Scan for the cell matching the given text and deliver its (X, Y) coordinate at center. 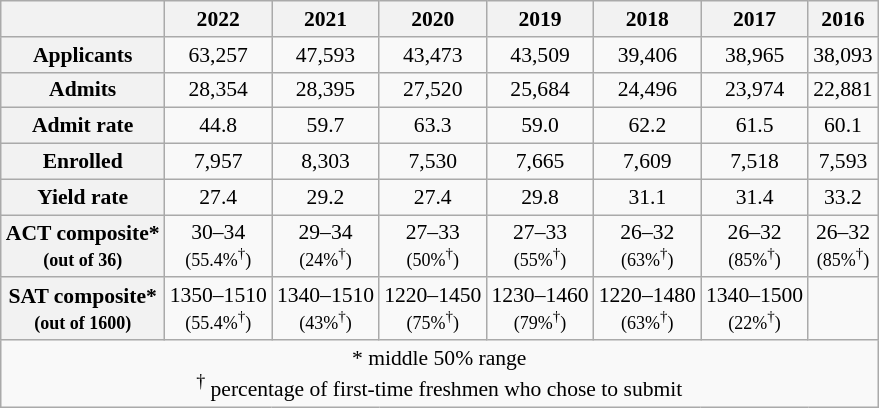
Yield rate (83, 197)
31.1 (648, 197)
29–34(24%†) (326, 246)
7,518 (754, 161)
Admits (83, 90)
2018 (648, 19)
Enrolled (83, 161)
38,965 (754, 54)
2019 (540, 19)
1220–1480(63%†) (648, 308)
2021 (326, 19)
38,093 (842, 54)
2016 (842, 19)
62.2 (648, 126)
28,354 (218, 90)
43,473 (432, 54)
7,665 (540, 161)
7,957 (218, 161)
47,593 (326, 54)
23,974 (754, 90)
7,530 (432, 161)
29.8 (540, 197)
1340–1500(22%†) (754, 308)
2020 (432, 19)
33.2 (842, 197)
61.5 (754, 126)
2017 (754, 19)
7,593 (842, 161)
59.7 (326, 126)
22,881 (842, 90)
1230–1460(79%†) (540, 308)
ACT composite*(out of 36) (83, 246)
31.4 (754, 197)
24,496 (648, 90)
Applicants (83, 54)
SAT composite*(out of 1600) (83, 308)
59.0 (540, 126)
30–34(55.4%†) (218, 246)
1220–1450(75%†) (432, 308)
1350–1510(55.4%†) (218, 308)
7,609 (648, 161)
63,257 (218, 54)
1340–1510(43%†) (326, 308)
27–33(55%†) (540, 246)
39,406 (648, 54)
8,303 (326, 161)
43,509 (540, 54)
26–32(63%†) (648, 246)
* middle 50% range † percentage of first-time freshmen who chose to submit (440, 374)
63.3 (432, 126)
2022 (218, 19)
27,520 (432, 90)
25,684 (540, 90)
60.1 (842, 126)
29.2 (326, 197)
27–33(50%†) (432, 246)
Admit rate (83, 126)
44.8 (218, 126)
28,395 (326, 90)
